Capture the cell that displays the provided text and extract its [X, Y] central coordinate. 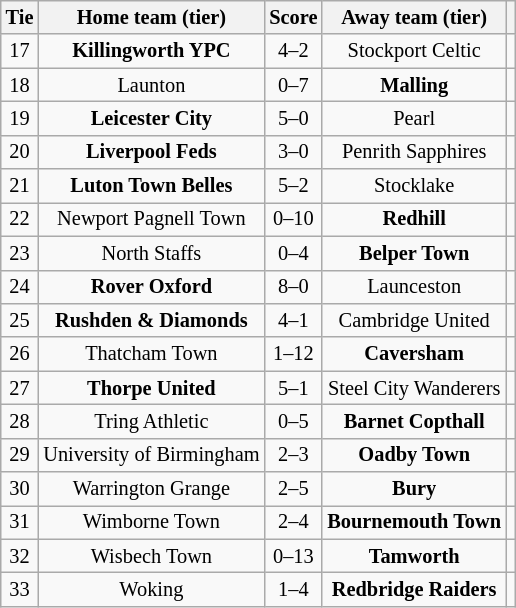
2–5 [293, 489]
Luton Town Belles [151, 186]
Leicester City [151, 118]
Barnet Copthall [414, 421]
Woking [151, 589]
Thatcham Town [151, 354]
0–13 [293, 556]
31 [20, 522]
Caversham [414, 354]
33 [20, 589]
Tring Athletic [151, 421]
Score [293, 17]
Bury [414, 489]
2–3 [293, 455]
Rover Oxford [151, 287]
17 [20, 51]
5–1 [293, 388]
Thorpe United [151, 388]
2–4 [293, 522]
Liverpool Feds [151, 152]
4–1 [293, 320]
19 [20, 118]
1–4 [293, 589]
8–0 [293, 287]
29 [20, 455]
Rushden & Diamonds [151, 320]
Belper Town [414, 253]
Pearl [414, 118]
North Staffs [151, 253]
Bournemouth Town [414, 522]
23 [20, 253]
Stocklake [414, 186]
Cambridge United [414, 320]
Home team (tier) [151, 17]
3–0 [293, 152]
Away team (tier) [414, 17]
24 [20, 287]
18 [20, 85]
27 [20, 388]
University of Birmingham [151, 455]
Oadby Town [414, 455]
26 [20, 354]
Wisbech Town [151, 556]
22 [20, 219]
Steel City Wanderers [414, 388]
Stockport Celtic [414, 51]
5–2 [293, 186]
Launceston [414, 287]
Tie [20, 17]
Wimborne Town [151, 522]
21 [20, 186]
30 [20, 489]
Newport Pagnell Town [151, 219]
Killingworth YPC [151, 51]
Malling [414, 85]
0–5 [293, 421]
32 [20, 556]
0–7 [293, 85]
25 [20, 320]
1–12 [293, 354]
Redbridge Raiders [414, 589]
Launton [151, 85]
Warrington Grange [151, 489]
20 [20, 152]
28 [20, 421]
4–2 [293, 51]
0–4 [293, 253]
Redhill [414, 219]
Tamworth [414, 556]
0–10 [293, 219]
Penrith Sapphires [414, 152]
5–0 [293, 118]
